Identify which cell holds the provided text, then report its (x, y) central coordinate. 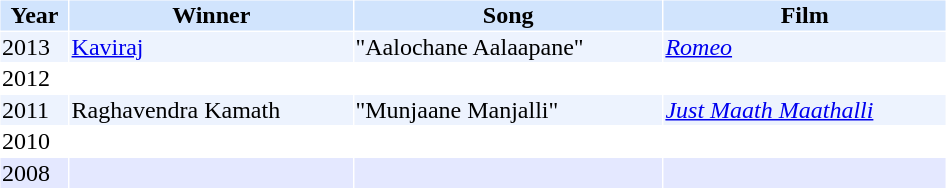
Kaviraj (211, 47)
2008 (34, 173)
Film (805, 15)
Raghavendra Kamath (211, 110)
Winner (211, 15)
Just Maath Maathalli (805, 110)
Song (508, 15)
Year (34, 15)
"Aalochane Aalaapane" (508, 47)
Romeo (805, 47)
2012 (34, 79)
2010 (34, 141)
"Munjaane Manjalli" (508, 110)
2011 (34, 110)
2013 (34, 47)
